Locate the cell with the specified text and output its (x, y) center coordinate. 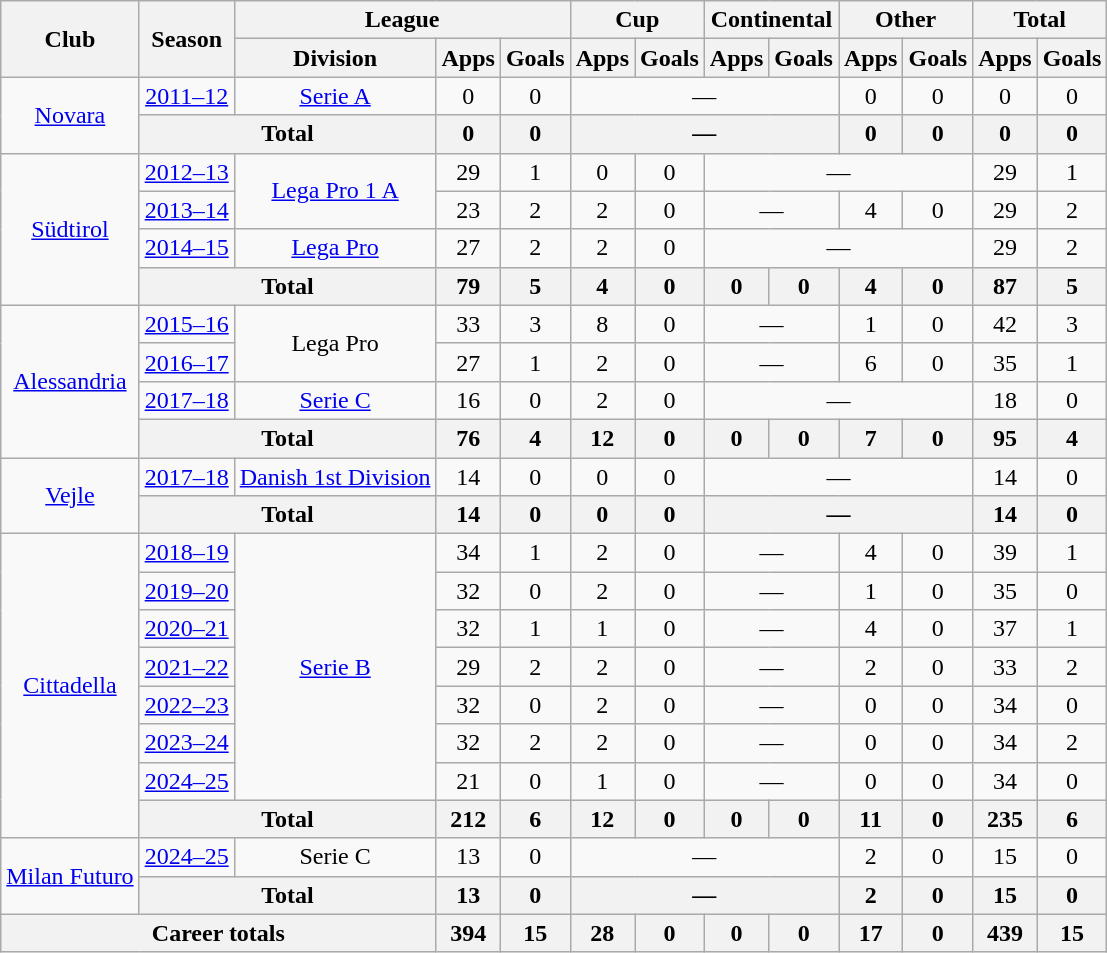
2020–21 (186, 629)
Vejle (70, 496)
2019–20 (186, 591)
Novara (70, 115)
2015–16 (186, 324)
League (402, 20)
17 (870, 933)
21 (468, 781)
7 (870, 438)
Career totals (218, 933)
2014–15 (186, 248)
235 (1005, 819)
39 (1005, 553)
Milan Futuro (70, 876)
79 (468, 286)
87 (1005, 286)
Lega Pro 1 A (335, 191)
2012–13 (186, 172)
2018–19 (186, 553)
Club (70, 39)
18 (1005, 400)
2021–22 (186, 667)
Other (905, 20)
Continental (771, 20)
Serie A (335, 96)
8 (602, 324)
42 (1005, 324)
28 (602, 933)
11 (870, 819)
37 (1005, 629)
Südtirol (70, 229)
2013–14 (186, 210)
394 (468, 933)
Serie B (335, 667)
16 (468, 400)
Danish 1st Division (335, 477)
2022–23 (186, 705)
2011–12 (186, 96)
212 (468, 819)
76 (468, 438)
439 (1005, 933)
Division (335, 58)
Season (186, 39)
2023–24 (186, 743)
23 (468, 210)
Cup (637, 20)
Cittadella (70, 686)
95 (1005, 438)
Alessandria (70, 381)
2016–17 (186, 362)
